Determine the (X, Y) coordinate at the center of the cell enclosing the given text.  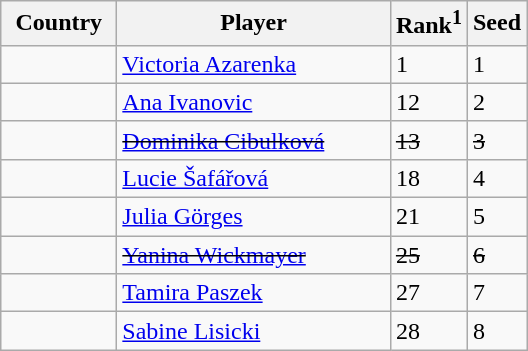
Ana Ivanovic (254, 102)
Victoria Azarenka (254, 64)
13 (428, 140)
Rank1 (428, 24)
21 (428, 217)
Lucie Šafářová (254, 178)
Country (59, 24)
3 (496, 140)
28 (428, 331)
Seed (496, 24)
Yanina Wickmayer (254, 255)
Sabine Lisicki (254, 331)
Tamira Paszek (254, 293)
12 (428, 102)
27 (428, 293)
5 (496, 217)
6 (496, 255)
2 (496, 102)
Dominika Cibulková (254, 140)
7 (496, 293)
4 (496, 178)
18 (428, 178)
8 (496, 331)
Julia Görges (254, 217)
Player (254, 24)
25 (428, 255)
